Locate the cell with the specified text and output its (X, Y) center coordinate. 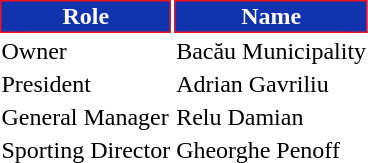
Bacău Municipality (272, 51)
Name (272, 16)
Adrian Gavriliu (272, 84)
Owner (86, 51)
Role (86, 16)
General Manager (86, 117)
Relu Damian (272, 117)
President (86, 84)
